Capture the cell that displays the provided text and extract its [x, y] central coordinate. 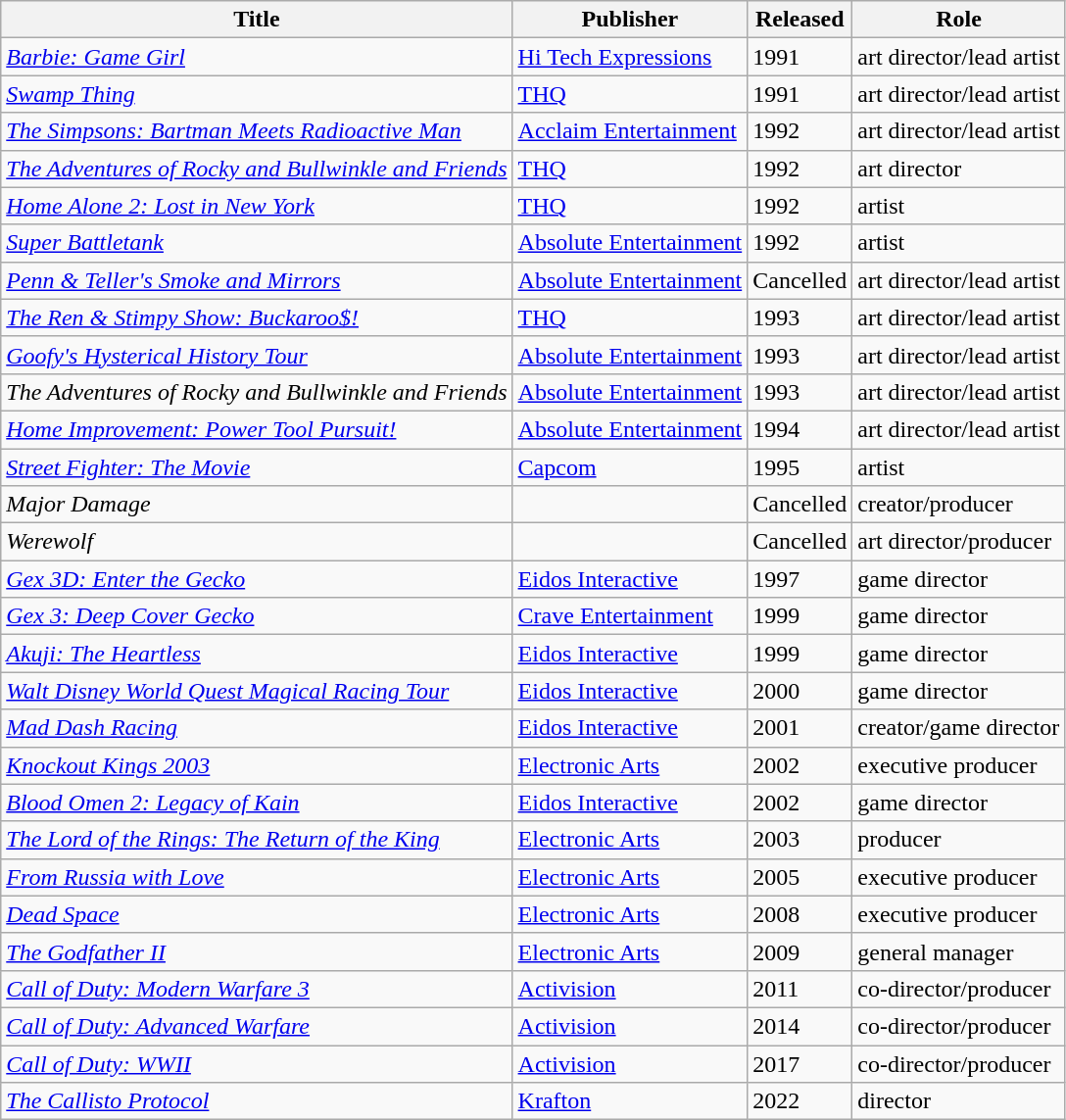
Capcom [630, 467]
2017 [799, 1063]
Gex 3D: Enter the Gecko [257, 579]
director [959, 1101]
Goofy's Hysterical History Tour [257, 355]
2014 [799, 1026]
1997 [799, 579]
creator/game director [959, 728]
The Ren & Stimpy Show: Buckaroo$! [257, 317]
The Lord of the Rings: The Return of the King [257, 840]
1995 [799, 467]
The Godfather II [257, 951]
Title [257, 20]
Call of Duty: Advanced Warfare [257, 1026]
Crave Entertainment [630, 616]
Home Alone 2: Lost in New York [257, 206]
Akuji: The Heartless [257, 654]
Krafton [630, 1101]
Barbie: Game Girl [257, 57]
Street Fighter: The Movie [257, 467]
Call of Duty: WWII [257, 1063]
Role [959, 20]
Call of Duty: Modern Warfare 3 [257, 989]
2003 [799, 840]
Acclaim Entertainment [630, 131]
Blood Omen 2: Legacy of Kain [257, 803]
Publisher [630, 20]
Mad Dash Racing [257, 728]
The Simpsons: Bartman Meets Radioactive Man [257, 131]
2009 [799, 951]
Dead Space [257, 914]
Major Damage [257, 505]
Super Battletank [257, 243]
From Russia with Love [257, 877]
Swamp Thing [257, 94]
The Callisto Protocol [257, 1101]
producer [959, 840]
Gex 3: Deep Cover Gecko [257, 616]
2022 [799, 1101]
1994 [799, 429]
2011 [799, 989]
2008 [799, 914]
Penn & Teller's Smoke and Mirrors [257, 280]
Knockout Kings 2003 [257, 765]
Walt Disney World Quest Magical Racing Tour [257, 691]
Hi Tech Expressions [630, 57]
2005 [799, 877]
Home Improvement: Power Tool Pursuit! [257, 429]
creator/producer [959, 505]
art director/producer [959, 542]
general manager [959, 951]
Released [799, 20]
Werewolf [257, 542]
2000 [799, 691]
art director [959, 169]
2001 [799, 728]
